Determine the [X, Y] coordinate at the center of the cell enclosing the given text.  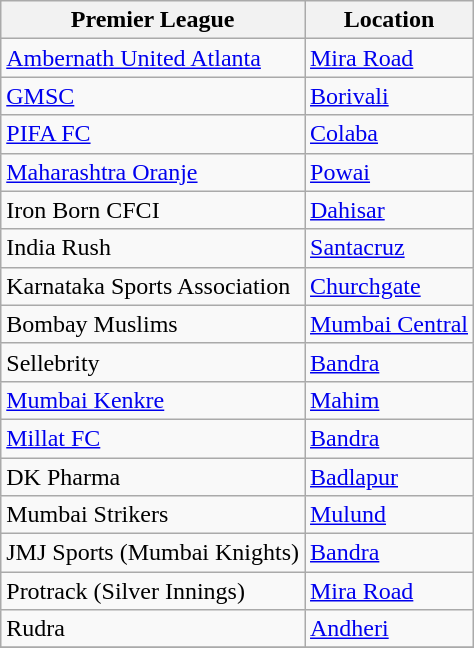
Karnataka Sports Association [153, 286]
JMJ Sports (Mumbai Knights) [153, 553]
Mumbai Kenkre [153, 400]
Protrack (Silver Innings) [153, 591]
PIFA FC [153, 134]
Ambernath United Atlanta [153, 58]
India Rush [153, 248]
Location [388, 20]
Dahisar [388, 210]
Borivali [388, 96]
Mumbai Central [388, 324]
Mulund [388, 515]
Iron Born CFCI [153, 210]
Churchgate [388, 286]
Millat FC [153, 438]
Maharashtra Oranje [153, 172]
Premier League [153, 20]
Powai [388, 172]
Mahim [388, 400]
Badlapur [388, 477]
Colaba [388, 134]
Andheri [388, 629]
Bombay Muslims [153, 324]
Santacruz [388, 248]
Sellebrity [153, 362]
Rudra [153, 629]
Mumbai Strikers [153, 515]
DK Pharma [153, 477]
GMSC [153, 96]
